Scan for the cell matching the given text and deliver its [x, y] coordinate at center. 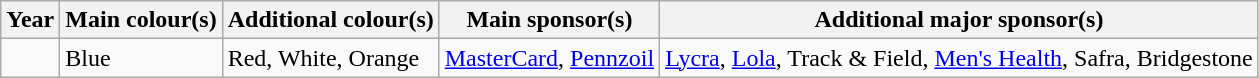
Additional colour(s) [330, 20]
Red, White, Orange [330, 58]
Main sponsor(s) [549, 20]
Year [30, 20]
MasterCard, Pennzoil [549, 58]
Main colour(s) [141, 20]
Blue [141, 58]
Lycra, Lola, Track & Field, Men's Health, Safra, Bridgestone [960, 58]
Additional major sponsor(s) [960, 20]
